Detect which cell encompasses the target text, then output its (x, y) center coordinate. 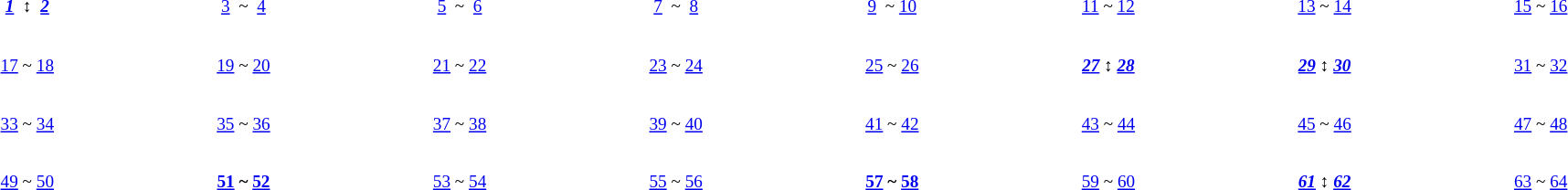
21 ~ 22 (460, 66)
25 ~ 26 (893, 66)
19 ~ 20 (244, 66)
45 ~ 46 (1325, 124)
37 ~ 38 (460, 124)
35 ~ 36 (244, 124)
39 ~ 40 (676, 124)
27 ↕ 28 (1108, 66)
29 ↕ 30 (1325, 66)
23 ~ 24 (676, 66)
43 ~ 44 (1108, 124)
41 ~ 42 (893, 124)
